Detect which cell encompasses the target text, then output its [x, y] center coordinate. 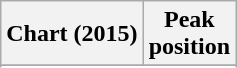
Peakposition [189, 34]
Chart (2015) [72, 34]
